Return (X, Y) of the center of cell containing provided text 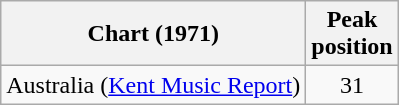
Peakposition (352, 34)
Australia (Kent Music Report) (154, 85)
31 (352, 85)
Chart (1971) (154, 34)
